Capture the cell that displays the provided text and extract its [x, y] central coordinate. 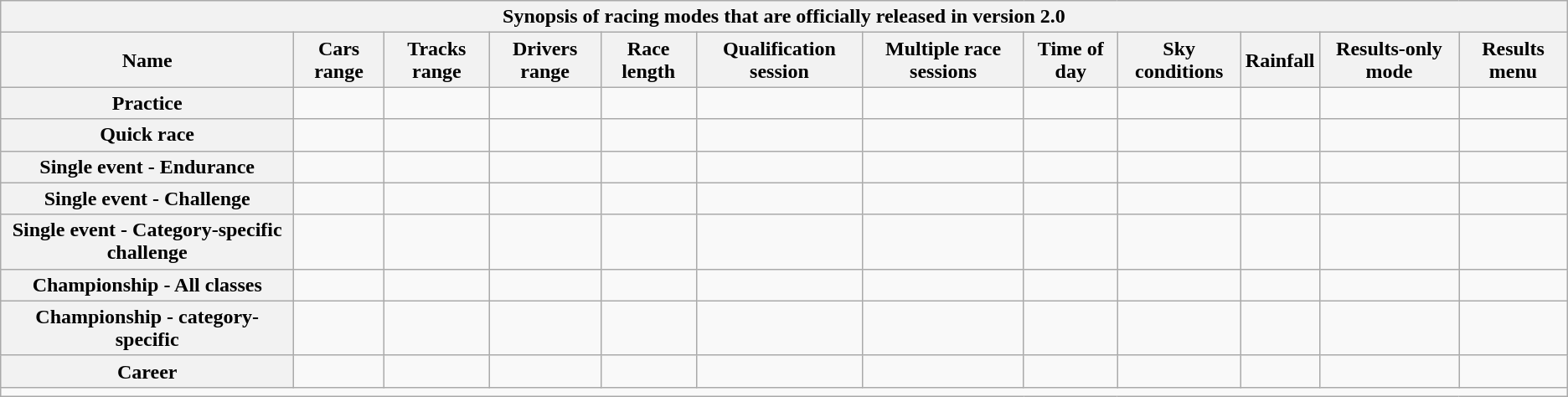
Tracks range [436, 60]
Results menu [1513, 60]
Multiple race sessions [943, 60]
Race length [648, 60]
Time of day [1070, 60]
Practice [147, 103]
Cars range [339, 60]
Championship - category-specific [147, 328]
Championship - All classes [147, 285]
Name [147, 60]
Synopsis of racing modes that are officially released in version 2.0 [784, 17]
Career [147, 371]
Results-only mode [1389, 60]
Drivers range [544, 60]
Qualification session [779, 60]
Rainfall [1280, 60]
Single event - Category-specific challenge [147, 241]
Single event - Challenge [147, 198]
Sky conditions [1179, 60]
Quick race [147, 135]
Single event - Endurance [147, 167]
